Locate the cell with the specified text and output its [x, y] center coordinate. 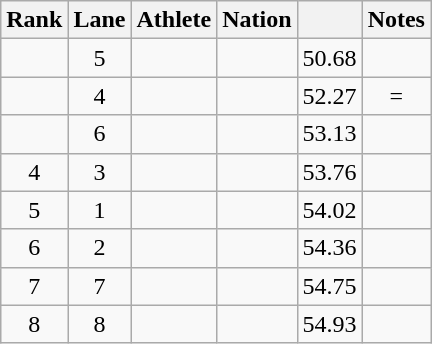
= [396, 96]
Athlete [174, 20]
1 [100, 210]
53.76 [330, 172]
2 [100, 248]
3 [100, 172]
54.02 [330, 210]
54.75 [330, 286]
Lane [100, 20]
50.68 [330, 58]
54.36 [330, 248]
Nation [257, 20]
Rank [34, 20]
54.93 [330, 324]
53.13 [330, 134]
52.27 [330, 96]
Notes [396, 20]
